Identify which cell holds the provided text, then report its (x, y) central coordinate. 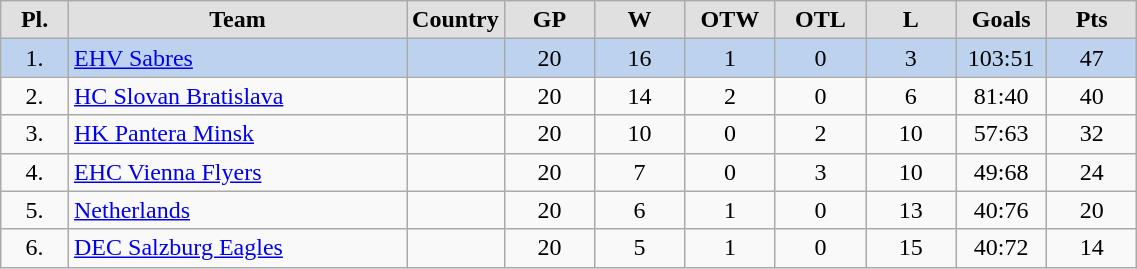
Pl. (35, 20)
40:76 (1002, 210)
6. (35, 248)
47 (1091, 58)
1. (35, 58)
HC Slovan Bratislava (238, 96)
5 (640, 248)
5. (35, 210)
103:51 (1002, 58)
Goals (1002, 20)
Pts (1091, 20)
81:40 (1002, 96)
57:63 (1002, 134)
13 (911, 210)
OTL (820, 20)
GP (549, 20)
32 (1091, 134)
40:72 (1002, 248)
EHC Vienna Flyers (238, 172)
24 (1091, 172)
EHV Sabres (238, 58)
7 (640, 172)
W (640, 20)
3. (35, 134)
16 (640, 58)
DEC Salzburg Eagles (238, 248)
4. (35, 172)
Team (238, 20)
40 (1091, 96)
OTW (730, 20)
49:68 (1002, 172)
15 (911, 248)
2. (35, 96)
HK Pantera Minsk (238, 134)
L (911, 20)
Country (456, 20)
Netherlands (238, 210)
